Scan for the cell matching the given text and deliver its (X, Y) coordinate at center. 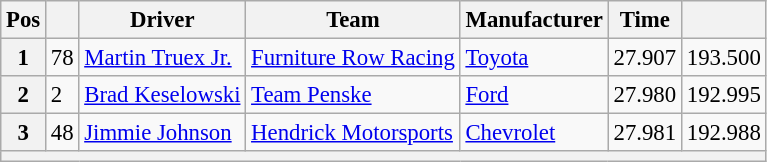
Chevrolet (534, 133)
27.907 (644, 58)
Driver (162, 20)
27.981 (644, 133)
192.995 (724, 95)
192.988 (724, 133)
Pos (24, 20)
Team (353, 20)
Time (644, 20)
78 (62, 58)
3 (24, 133)
27.980 (644, 95)
Toyota (534, 58)
Jimmie Johnson (162, 133)
1 (24, 58)
193.500 (724, 58)
Brad Keselowski (162, 95)
Hendrick Motorsports (353, 133)
Manufacturer (534, 20)
Ford (534, 95)
48 (62, 133)
Martin Truex Jr. (162, 58)
Team Penske (353, 95)
Furniture Row Racing (353, 58)
